Find where the given text appears and provide that cell's center as (x, y) coordinate. 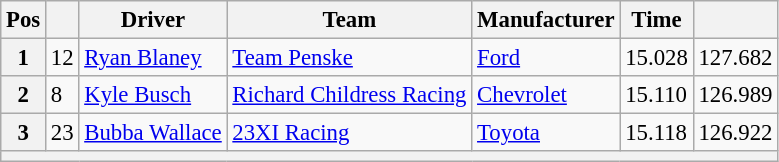
Team Penske (350, 58)
Time (656, 20)
Ryan Blaney (153, 58)
Pos (24, 20)
127.682 (736, 58)
126.922 (736, 133)
15.110 (656, 95)
Richard Childress Racing (350, 95)
Bubba Wallace (153, 133)
Toyota (546, 133)
Manufacturer (546, 20)
8 (62, 95)
Ford (546, 58)
Chevrolet (546, 95)
1 (24, 58)
Kyle Busch (153, 95)
23XI Racing (350, 133)
15.118 (656, 133)
12 (62, 58)
126.989 (736, 95)
23 (62, 133)
15.028 (656, 58)
3 (24, 133)
2 (24, 95)
Team (350, 20)
Driver (153, 20)
